Scan for the cell matching the given text and deliver its (X, Y) coordinate at center. 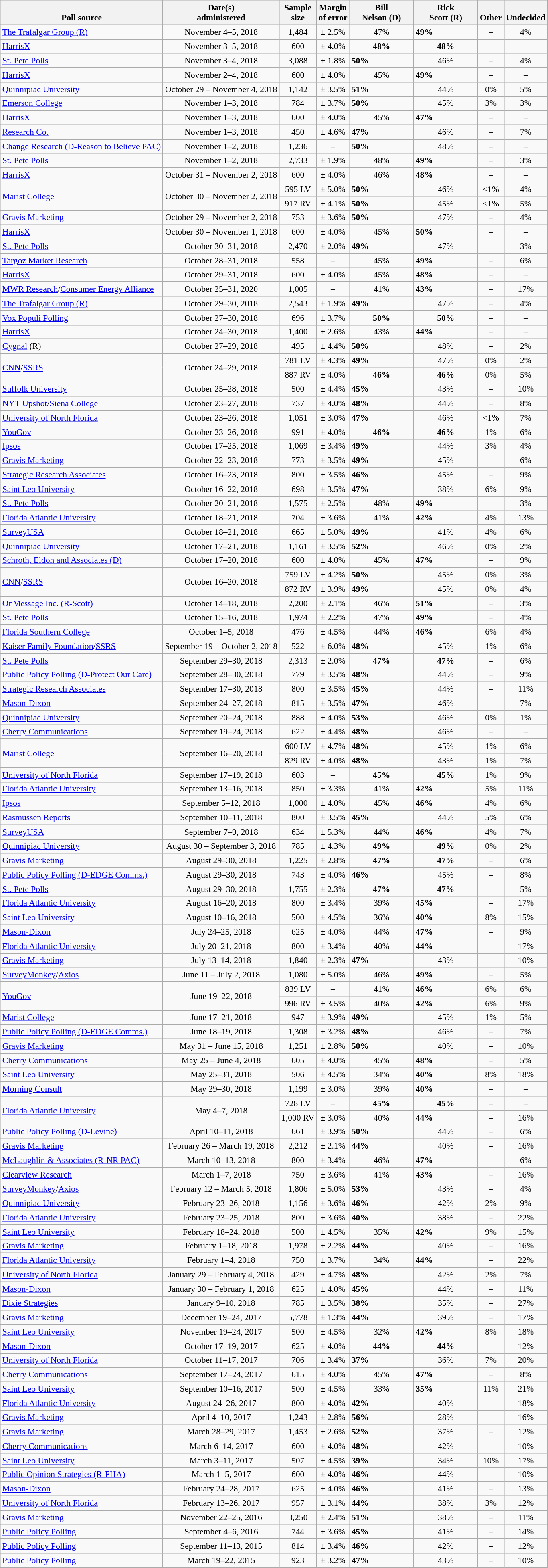
Research Co. (82, 132)
759 LV (298, 575)
957 (298, 1503)
September 19 – October 2, 2018 (221, 646)
Samplesize (298, 13)
May 25–31, 2018 (221, 1075)
September 28–30, 2018 (221, 675)
917 RV (298, 204)
1,000 RV (298, 1118)
October 25–28, 2018 (221, 389)
600 LV (298, 747)
Morning Consult (82, 1089)
October 24–30, 2018 (221, 332)
August 24–26, 2017 (221, 1403)
March 28–29, 2017 (221, 1432)
March 19–22, 2015 (221, 1560)
1,453 (298, 1432)
2,313 (298, 661)
522 (298, 646)
753 (298, 218)
February 12 – March 5, 2018 (221, 1189)
1,051 (298, 418)
September 11–13, 2015 (221, 1546)
BillNelson (D) (382, 13)
2,733 (298, 161)
Date(s)administered (221, 13)
September 10–11, 2018 (221, 818)
January 29 – February 4, 2018 (221, 1275)
784 (298, 103)
December 19–24, 2017 (221, 1318)
September 17–19, 2018 (221, 775)
March 3–11, 2017 (221, 1461)
± 3.3% (333, 789)
1,308 (298, 1032)
July 13–14, 2018 (221, 961)
3,250 (298, 1517)
814 (298, 1546)
Emerson College (82, 103)
February 23–26, 2018 (221, 1204)
1,005 (298, 289)
April 4–10, 2017 (221, 1418)
Targoz Market Research (82, 261)
September 17–30, 2018 (221, 689)
± 1.3% (333, 1318)
Dixie Strategies (82, 1303)
November 19–24, 2017 (221, 1332)
Schroth, Eldon and Associates (D) (82, 560)
October 29 – November 2, 2018 (221, 218)
November 3–5, 2018 (221, 47)
October 15–16, 2018 (221, 618)
1,400 (298, 332)
Poll source (82, 13)
± 4.6% (333, 132)
1,236 (298, 146)
October 17–20, 2018 (221, 560)
996 RV (298, 1004)
3,088 (298, 61)
2,200 (298, 603)
May 4–7, 2018 (221, 1111)
McLaughlin & Associates (R-NR PAC) (82, 1161)
850 (298, 789)
October 30 – November 2, 2018 (221, 196)
October 16–20, 2018 (221, 582)
704 (298, 518)
595 LV (298, 189)
Clearview Research (82, 1175)
1,755 (298, 889)
± 1.8% (333, 61)
506 (298, 1075)
Florida Southern College (82, 632)
947 (298, 1018)
June 17–21, 2018 (221, 1018)
August 10–16, 2018 (221, 918)
October 22–23, 2018 (221, 461)
February 18–24, 2018 (221, 1232)
February 23–25, 2018 (221, 1218)
October 17–25, 2018 (221, 446)
1,069 (298, 446)
October 31 – November 2, 2018 (221, 175)
± 5.3% (333, 832)
November 22–25, 2016 (221, 1517)
October 29 – November 4, 2018 (221, 89)
Suffolk University (82, 389)
558 (298, 261)
October 29–31, 2018 (221, 275)
February 13–26, 2017 (221, 1503)
± 3.1% (333, 1503)
March 1–5, 2017 (221, 1475)
32% (382, 1332)
706 (298, 1360)
Rasmussen Reports (82, 818)
January 30 – February 1, 2018 (221, 1289)
Other (491, 13)
October 23–27, 2018 (221, 404)
October 16–23, 2018 (221, 475)
Change Research (D-Reason to Believe PAC) (82, 146)
Cygnal (R) (82, 346)
665 (298, 532)
September 19–24, 2018 (221, 732)
Vox Populi Polling (82, 318)
429 (298, 1275)
April 10–11, 2018 (221, 1132)
450 (298, 132)
September 24–27, 2018 (221, 704)
1,225 (298, 861)
781 LV (298, 361)
615 (298, 1375)
1,161 (298, 546)
991 (298, 432)
56% (382, 1418)
± 2.4% (333, 1517)
779 (298, 675)
815 (298, 704)
February 1–4, 2018 (221, 1260)
May 31 – June 15, 2018 (221, 1046)
661 (298, 1132)
October 28–31, 2018 (221, 261)
October 27–30, 2018 (221, 318)
September 16–20, 2018 (221, 754)
1,156 (298, 1204)
October 29–30, 2018 (221, 303)
November 3–4, 2018 (221, 61)
728 LV (298, 1103)
737 (298, 404)
August 30 – September 3, 2018 (221, 846)
January 9–10, 2018 (221, 1303)
September 4–6, 2016 (221, 1532)
October 17–19, 2017 (221, 1346)
November 2–4, 2018 (221, 75)
September 29–30, 2018 (221, 661)
634 (298, 832)
November 4–5, 2018 (221, 32)
September 13–16, 2018 (221, 789)
October 30 – November 1, 2018 (221, 232)
20% (526, 1360)
July 24–25, 2018 (221, 932)
February 1–18, 2018 (221, 1246)
June 18–19, 2018 (221, 1032)
872 RV (298, 589)
May 25 – June 4, 2018 (221, 1060)
28% (446, 1418)
October 14–18, 2018 (221, 603)
14% (526, 1532)
Public Policy Polling (D-Protect Our Care) (82, 675)
1,142 (298, 89)
696 (298, 318)
839 LV (298, 989)
March 1–7, 2018 (221, 1175)
± 4.2% (333, 575)
698 (298, 489)
605 (298, 1060)
March 6–14, 2017 (221, 1446)
± 4.1% (333, 204)
June 19–22, 2018 (221, 996)
October 30–31, 2018 (221, 247)
33% (382, 1389)
2,212 (298, 1146)
February 26 – March 19, 2018 (221, 1146)
September 20–24, 2018 (221, 718)
887 RV (298, 375)
June 11 – July 2, 2018 (221, 975)
21% (526, 1389)
October 24–29, 2018 (221, 368)
OnMessage Inc. (R-Scott) (82, 603)
October 11–17, 2017 (221, 1360)
August 16–20, 2018 (221, 903)
October 16–22, 2018 (221, 489)
September 10–16, 2017 (221, 1389)
2,470 (298, 247)
622 (298, 732)
± 6.0% (333, 646)
1,199 (298, 1089)
1,000 (298, 803)
495 (298, 346)
October 1–5, 2018 (221, 632)
603 (298, 775)
Marginof error (333, 13)
773 (298, 461)
923 (298, 1560)
September 5–12, 2018 (221, 803)
1,251 (298, 1046)
MWR Research/Consumer Energy Alliance (82, 289)
July 20–21, 2018 (221, 946)
744 (298, 1532)
1,974 (298, 618)
October 20–21, 2018 (221, 504)
1,806 (298, 1189)
October 17–21, 2018 (221, 546)
May 29–30, 2018 (221, 1089)
Undecided (526, 13)
February 24–28, 2017 (221, 1489)
5,778 (298, 1318)
1,484 (298, 32)
829 RV (298, 761)
October 27–29, 2018 (221, 346)
1,978 (298, 1246)
Public Policy Polling (D-Levine) (82, 1132)
507 (298, 1461)
1,575 (298, 504)
September 7–9, 2018 (221, 832)
888 (298, 718)
RickScott (R) (446, 13)
September 17–24, 2017 (221, 1375)
1,840 (298, 961)
March 10–13, 2018 (221, 1161)
October 25–31, 2020 (221, 289)
2,543 (298, 303)
27% (526, 1303)
Kaiser Family Foundation/SSRS (82, 646)
476 (298, 632)
1,243 (298, 1418)
1,080 (298, 975)
Public Opinion Strategies (R-FHA) (82, 1475)
NYT Upshot/Siena College (82, 404)
743 (298, 875)
